Extract the (X, Y) coordinate from the center of the cell holding the provided text.  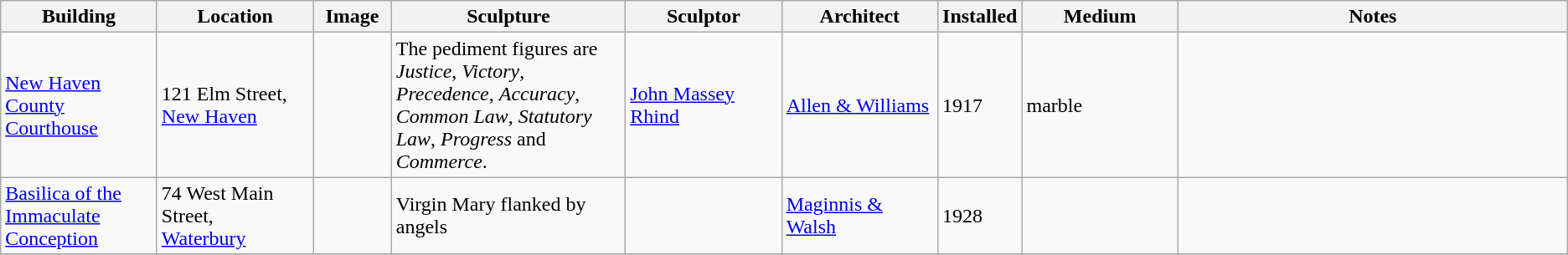
Basilica of the Immaculate Conception (79, 216)
Image (352, 17)
1917 (980, 105)
1928 (980, 216)
Medium (1100, 17)
Location (235, 17)
Installed (980, 17)
Allen & Williams (859, 105)
121 Elm Street,New Haven (235, 105)
Sculpture (508, 17)
Maginnis & Walsh (859, 216)
Virgin Mary flanked by angels (508, 216)
John Massey Rhind (704, 105)
Building (79, 17)
Notes (1372, 17)
New Haven County Courthouse (79, 105)
74 West Main Street,Waterbury (235, 216)
marble (1100, 105)
Architect (859, 17)
The pediment figures are Justice, Victory, Precedence, Accuracy, Common Law, Statutory Law, Progress and Commerce. (508, 105)
Sculptor (704, 17)
